Locate the cell with the specified text and output its [X, Y] center coordinate. 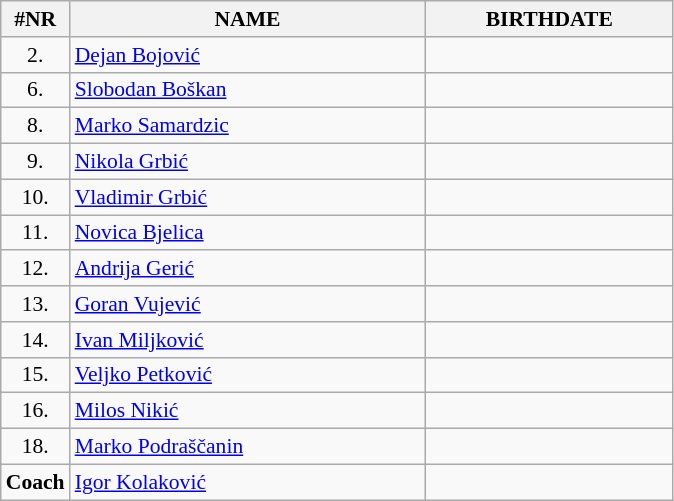
Andrija Gerić [248, 269]
14. [36, 340]
Coach [36, 482]
Slobodan Boškan [248, 90]
Nikola Grbić [248, 162]
Marko Samardzic [248, 126]
8. [36, 126]
Marko Podraščanin [248, 447]
Goran Vujević [248, 304]
Dejan Bojović [248, 55]
BIRTHDATE [549, 19]
Novica Bjelica [248, 233]
12. [36, 269]
Milos Nikić [248, 411]
Ivan Miljković [248, 340]
Vladimir Grbić [248, 197]
15. [36, 375]
13. [36, 304]
18. [36, 447]
NAME [248, 19]
6. [36, 90]
16. [36, 411]
Igor Kolaković [248, 482]
Veljko Petković [248, 375]
10. [36, 197]
11. [36, 233]
#NR [36, 19]
9. [36, 162]
2. [36, 55]
